Return (x, y) of the center of cell containing provided text 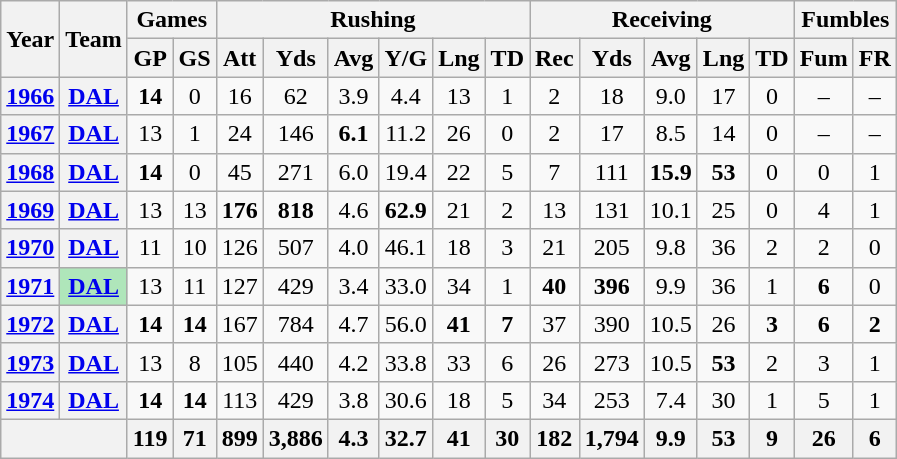
4.7 (354, 324)
25 (723, 210)
167 (240, 324)
32.7 (406, 438)
Att (240, 58)
4.4 (406, 96)
33.0 (406, 286)
3.4 (354, 286)
440 (296, 362)
273 (612, 362)
56.0 (406, 324)
4.6 (354, 210)
3.9 (354, 96)
Rec (555, 58)
4.3 (354, 438)
Fum (824, 58)
37 (555, 324)
1966 (30, 96)
1970 (30, 248)
3,886 (296, 438)
10 (194, 248)
113 (240, 400)
1967 (30, 134)
Rushing (372, 20)
6.0 (354, 172)
30.6 (406, 400)
8 (194, 362)
GS (194, 58)
33.8 (406, 362)
9 (772, 438)
146 (296, 134)
Games (172, 20)
8.5 (670, 134)
253 (612, 400)
119 (150, 438)
176 (240, 210)
40 (555, 286)
Team (94, 39)
9.0 (670, 96)
45 (240, 172)
15.9 (670, 172)
1968 (30, 172)
62 (296, 96)
271 (296, 172)
22 (459, 172)
3.8 (354, 400)
6.1 (354, 134)
4 (824, 210)
205 (612, 248)
126 (240, 248)
1971 (30, 286)
105 (240, 362)
62.9 (406, 210)
127 (240, 286)
GP (150, 58)
1972 (30, 324)
507 (296, 248)
16 (240, 96)
Receiving (662, 20)
Fumbles (845, 20)
46.1 (406, 248)
1969 (30, 210)
4.0 (354, 248)
1,794 (612, 438)
899 (240, 438)
10.1 (670, 210)
11.2 (406, 134)
19.4 (406, 172)
33 (459, 362)
9.8 (670, 248)
1973 (30, 362)
784 (296, 324)
390 (612, 324)
7.4 (670, 400)
Year (30, 39)
1974 (30, 400)
818 (296, 210)
FR (874, 58)
Y/G (406, 58)
111 (612, 172)
71 (194, 438)
182 (555, 438)
4.2 (354, 362)
396 (612, 286)
24 (240, 134)
131 (612, 210)
